From the cell containing the given text, extract its center point as [x, y] coordinate. 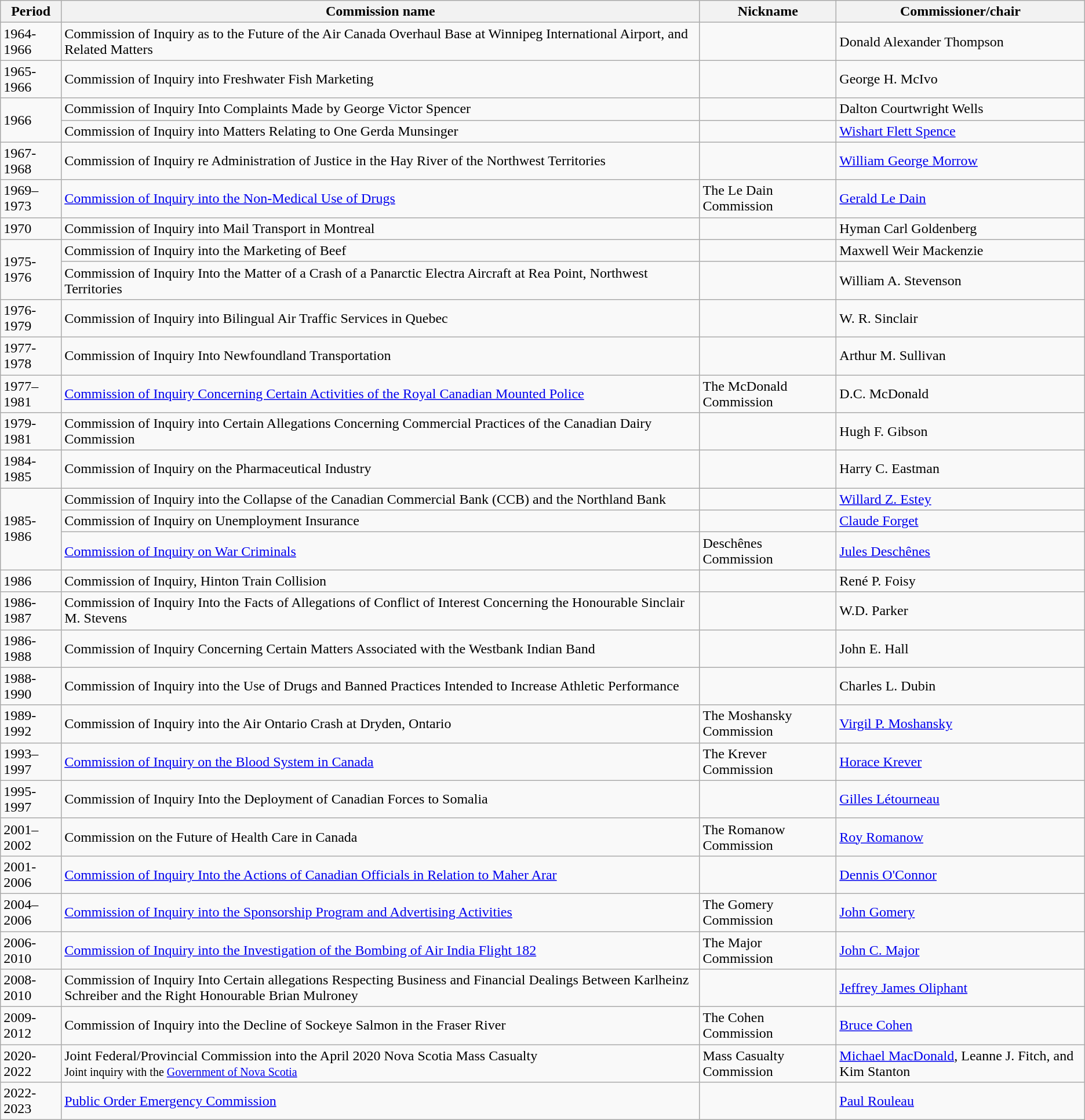
William George Morrow [960, 161]
2001–2002 [31, 837]
1966 [31, 120]
Wishart Flett Spence [960, 131]
1984-1985 [31, 470]
Hyman Carl Goldenberg [960, 228]
2008-2010 [31, 988]
Arthur M. Sullivan [960, 356]
Michael MacDonald, Leanne J. Fitch, and Kim Stanton [960, 1063]
Willard Z. Estey [960, 499]
1985-1986 [31, 529]
2001-2006 [31, 874]
Commission of Inquiry Concerning Certain Activities of the Royal Canadian Mounted Police [380, 393]
1965-1966 [31, 79]
D.C. McDonald [960, 393]
1964-1966 [31, 42]
1986-1987 [31, 611]
Commission of Inquiry into the Collapse of the Canadian Commercial Bank (CCB) and the Northland Bank [380, 499]
John Gomery [960, 912]
Dennis O'Connor [960, 874]
Period [31, 12]
Claude Forget [960, 521]
1989-1992 [31, 723]
1986 [31, 581]
Commission of Inquiry on the Pharmaceutical Industry [380, 470]
W. R. Sinclair [960, 318]
Mass Casualty Commission [768, 1063]
Commission of Inquiry into the Air Ontario Crash at Dryden, Ontario [380, 723]
2022-2023 [31, 1101]
Commission of Inquiry into the Use of Drugs and Banned Practices Intended to Increase Athletic Performance [380, 686]
Commission of Inquiry into Matters Relating to One Gerda Munsinger [380, 131]
The Gomery Commission [768, 912]
Commission of Inquiry on the Blood System in Canada [380, 762]
Gilles Létourneau [960, 799]
The Le Dain Commission [768, 198]
Public Order Emergency Commission [380, 1101]
Hugh F. Gibson [960, 431]
1979-1981 [31, 431]
Commission of Inquiry on Unemployment Insurance [380, 521]
1975-1976 [31, 269]
Horace Krever [960, 762]
Commission of Inquiry as to the Future of the Air Canada Overhaul Base at Winnipeg International Airport, and Related Matters [380, 42]
Joint Federal/Provincial Commission into the April 2020 Nova Scotia Mass CasualtyJoint inquiry with the Government of Nova Scotia [380, 1063]
The Major Commission [768, 950]
Commission of Inquiry Into the Actions of Canadian Officials in Relation to Maher Arar [380, 874]
2006-2010 [31, 950]
W.D. Parker [960, 611]
Commission of Inquiry into Certain Allegations Concerning Commercial Practices of the Canadian Dairy Commission [380, 431]
René P. Foisy [960, 581]
Commission of Inquiry into Freshwater Fish Marketing [380, 79]
Commission of Inquiry Into Complaints Made by George Victor Spencer [380, 109]
1967-1968 [31, 161]
Commission of Inquiry into the Decline of Sockeye Salmon in the Fraser River [380, 1026]
Commission of Inquiry, Hinton Train Collision [380, 581]
Commission of Inquiry Into the Facts of Allegations of Conflict of Interest Concerning the Honourable Sinclair M. Stevens [380, 611]
Commission of Inquiry Into Newfoundland Transportation [380, 356]
2020-2022 [31, 1063]
1977-1978 [31, 356]
Commission of Inquiry Into the Deployment of Canadian Forces to Somalia [380, 799]
John C. Major [960, 950]
Donald Alexander Thompson [960, 42]
1977–1981 [31, 393]
William A. Stevenson [960, 281]
Commission of Inquiry into the Sponsorship Program and Advertising Activities [380, 912]
Commission of Inquiry Into the Matter of a Crash of a Panarctic Electra Aircraft at Rea Point, Northwest Territories [380, 281]
Gerald Le Dain [960, 198]
1969–1973 [31, 198]
Commission of Inquiry re Administration of Justice in the Hay River of the Northwest Territories [380, 161]
Jeffrey James Oliphant [960, 988]
1988-1990 [31, 686]
The Romanow Commission [768, 837]
1986-1988 [31, 648]
1976-1979 [31, 318]
Commission on the Future of Health Care in Canada [380, 837]
Dalton Courtwright Wells [960, 109]
Commission of Inquiry on War Criminals [380, 551]
The McDonald Commission [768, 393]
Commission of Inquiry into the Non-Medical Use of Drugs [380, 198]
Harry C. Eastman [960, 470]
Commission of Inquiry into the Marketing of Beef [380, 250]
The Cohen Commission [768, 1026]
Commission of Inquiry Concerning Certain Matters Associated with the Westbank Indian Band [380, 648]
Commission of Inquiry into Bilingual Air Traffic Services in Quebec [380, 318]
The Krever Commission [768, 762]
Commission of Inquiry into Mail Transport in Montreal [380, 228]
The Moshansky Commission [768, 723]
Paul Rouleau [960, 1101]
1993–1997 [31, 762]
Nickname [768, 12]
2009-2012 [31, 1026]
1970 [31, 228]
Deschênes Commission [768, 551]
John E. Hall [960, 648]
1995-1997 [31, 799]
Commission of Inquiry into the Investigation of the Bombing of Air India Flight 182 [380, 950]
Charles L. Dubin [960, 686]
Bruce Cohen [960, 1026]
Maxwell Weir Mackenzie [960, 250]
Commissioner/chair [960, 12]
Jules Deschênes [960, 551]
2004–2006 [31, 912]
Roy Romanow [960, 837]
Commission name [380, 12]
George H. McIvo [960, 79]
Virgil P. Moshansky [960, 723]
